Return (X, Y) of the center of cell containing provided text 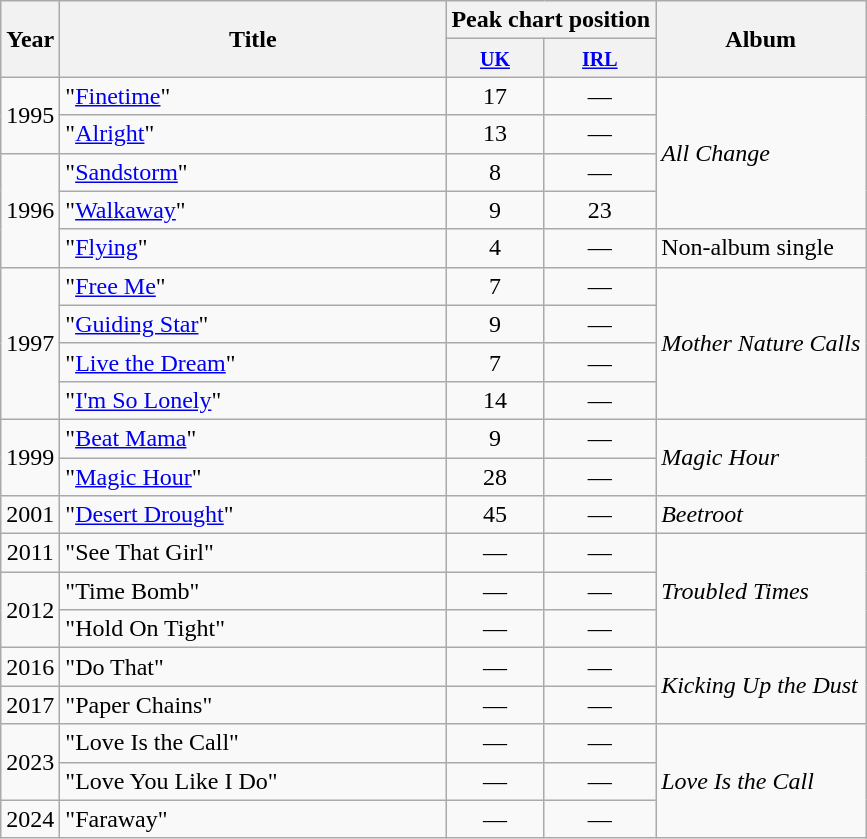
"Walkaway" (253, 210)
"Magic Hour" (253, 477)
"Time Bomb" (253, 591)
"I'm So Lonely" (253, 400)
2023 (30, 762)
"Desert Drought" (253, 515)
"Alright" (253, 134)
"See That Girl" (253, 553)
Beetroot (761, 515)
Non-album single (761, 248)
"Beat Mama" (253, 438)
Kicking Up the Dust (761, 686)
"Do That" (253, 667)
4 (495, 248)
Title (253, 39)
IRL (600, 58)
"Love Is the Call" (253, 743)
1999 (30, 457)
Magic Hour (761, 457)
1997 (30, 343)
"Free Me" (253, 286)
"Live the Dream" (253, 362)
17 (495, 96)
28 (495, 477)
45 (495, 515)
1995 (30, 115)
Album (761, 39)
2024 (30, 819)
13 (495, 134)
"Love You Like I Do" (253, 781)
Mother Nature Calls (761, 343)
2011 (30, 553)
23 (600, 210)
"Hold On Tight" (253, 629)
Troubled Times (761, 591)
"Guiding Star" (253, 324)
2017 (30, 705)
"Flying" (253, 248)
Love Is the Call (761, 781)
All Change (761, 153)
UK (495, 58)
"Sandstorm" (253, 172)
1996 (30, 210)
14 (495, 400)
"Finetime" (253, 96)
8 (495, 172)
2012 (30, 610)
Year (30, 39)
2001 (30, 515)
"Faraway" (253, 819)
2016 (30, 667)
"Paper Chains" (253, 705)
Peak chart position (551, 20)
